Locate the cell with the specified text and output its [X, Y] center coordinate. 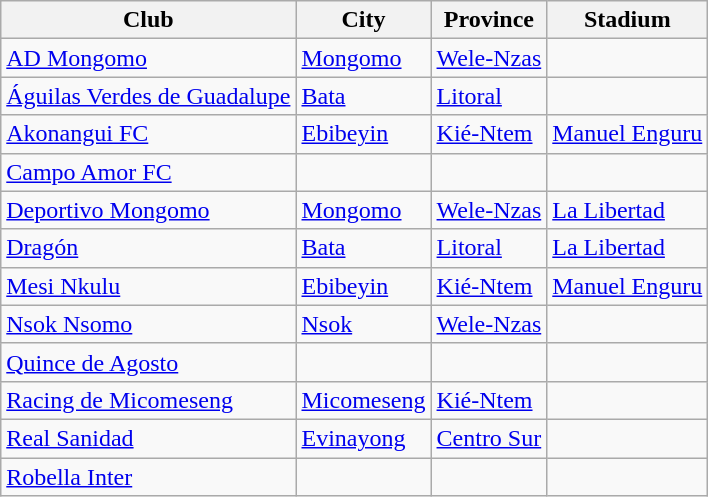
Deportivo Mongomo [148, 210]
Province [489, 20]
Mesi Nkulu [148, 286]
Quince de Agosto [148, 362]
Micomeseng [364, 400]
Evinayong [364, 438]
Real Sanidad [148, 438]
City [364, 20]
Akonangui FC [148, 134]
Campo Amor FC [148, 172]
Nsok Nsomo [148, 324]
AD Mongomo [148, 58]
Stadium [628, 20]
Dragón [148, 248]
Águilas Verdes de Guadalupe [148, 96]
Racing de Micomeseng [148, 400]
Robella Inter [148, 477]
Centro Sur [489, 438]
Club [148, 20]
Nsok [364, 324]
